Output the (x, y) coordinate of the center of the cell containing the given text.  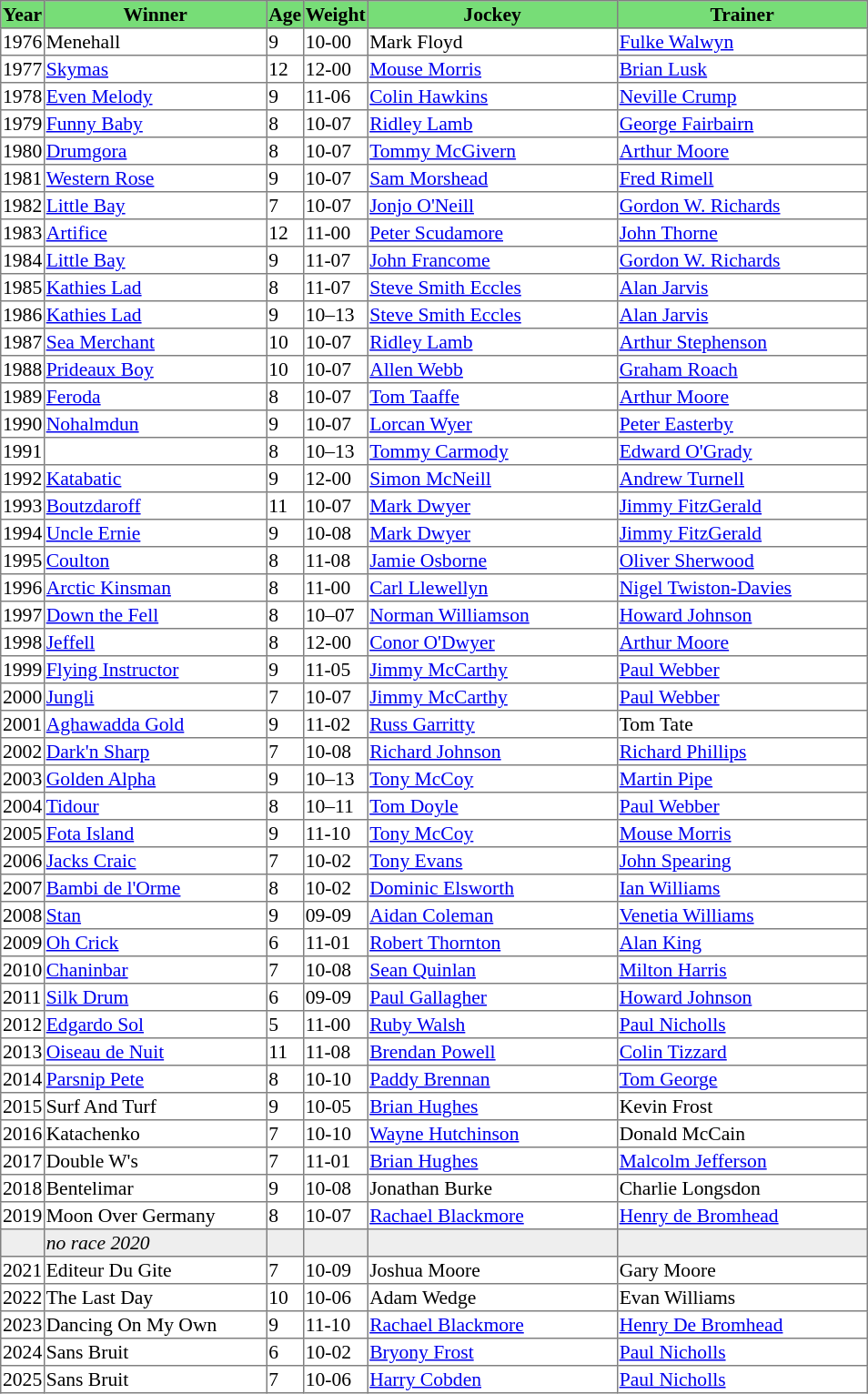
Allen Webb (492, 369)
2009 (23, 943)
Drumgora (155, 151)
Norman Williamson (492, 615)
2023 (23, 1325)
Sean Quinlan (492, 970)
Richard Phillips (742, 752)
Oliver Sherwood (742, 561)
2025 (23, 1379)
2012 (23, 1025)
Artifice (155, 233)
Flying Instructor (155, 670)
Prideaux Boy (155, 369)
11-05 (335, 670)
no race 2020 (155, 1243)
Surf And Turf (155, 1106)
1985 (23, 288)
Simon McNeill (492, 479)
11-02 (335, 724)
Milton Harris (742, 970)
Fulke Walwyn (742, 42)
Even Melody (155, 96)
2000 (23, 697)
Aghawadda Gold (155, 724)
Katachenko (155, 1134)
2004 (23, 806)
Lorcan Wyer (492, 424)
Tony Evans (492, 861)
Oh Crick (155, 943)
Dancing On My Own (155, 1325)
Alan King (742, 943)
Nohalmdun (155, 424)
2005 (23, 833)
Coulton (155, 561)
2018 (23, 1188)
Henry de Bromhead (742, 1216)
1984 (23, 260)
Skymas (155, 69)
Colin Hawkins (492, 96)
2021 (23, 1270)
1993 (23, 506)
Venetia Williams (742, 915)
Golden Alpha (155, 779)
Martin Pipe (742, 779)
Wayne Hutchinson (492, 1134)
Boutzdaroff (155, 506)
2011 (23, 997)
Ian Williams (742, 888)
Jockey (492, 15)
Tommy Carmody (492, 451)
Silk Drum (155, 997)
Carl Llewellyn (492, 588)
Moon Over Germany (155, 1216)
Malcolm Jefferson (742, 1161)
Stan (155, 915)
Paddy Brennan (492, 1079)
2002 (23, 752)
Trainer (742, 15)
Age (285, 15)
John Spearing (742, 861)
Down the Fell (155, 615)
Jeffell (155, 642)
Richard Johnson (492, 752)
1976 (23, 42)
Aidan Coleman (492, 915)
10-05 (335, 1106)
1987 (23, 342)
Charlie Longsdon (742, 1188)
Peter Scudamore (492, 233)
Western Rose (155, 178)
5 (285, 1025)
Jonjo O'Neill (492, 206)
Chaninbar (155, 970)
2010 (23, 970)
Fred Rimell (742, 178)
Edgardo Sol (155, 1025)
Weight (335, 15)
10–11 (335, 806)
The Last Day (155, 1298)
Henry De Bromhead (742, 1325)
Gary Moore (742, 1270)
2015 (23, 1106)
2007 (23, 888)
2019 (23, 1216)
Conor O'Dwyer (492, 642)
Uncle Ernie (155, 533)
1992 (23, 479)
Parsnip Pete (155, 1079)
Sam Morshead (492, 178)
Peter Easterby (742, 424)
Evan Williams (742, 1298)
2006 (23, 861)
2014 (23, 1079)
1982 (23, 206)
Brian Lusk (742, 69)
John Francome (492, 260)
Tidour (155, 806)
Double W's (155, 1161)
10-09 (335, 1270)
Harry Cobden (492, 1379)
2017 (23, 1161)
2022 (23, 1298)
1999 (23, 670)
Menehall (155, 42)
1977 (23, 69)
Arthur Stephenson (742, 342)
Mark Floyd (492, 42)
2013 (23, 1052)
1989 (23, 397)
Robert Thornton (492, 943)
10-00 (335, 42)
Katabatic (155, 479)
Bentelimar (155, 1188)
Jamie Osborne (492, 561)
1994 (23, 533)
1996 (23, 588)
Donald McCain (742, 1134)
1979 (23, 124)
Feroda (155, 397)
Sea Merchant (155, 342)
1997 (23, 615)
Fota Island (155, 833)
Tommy McGivern (492, 151)
Dominic Elsworth (492, 888)
Editeur Du Gite (155, 1270)
Nigel Twiston-Davies (742, 588)
2008 (23, 915)
1998 (23, 642)
Arctic Kinsman (155, 588)
George Fairbairn (742, 124)
John Thorne (742, 233)
Dark'n Sharp (155, 752)
Graham Roach (742, 369)
Oiseau de Nuit (155, 1052)
Tom Doyle (492, 806)
1980 (23, 151)
1986 (23, 315)
Andrew Turnell (742, 479)
Brendan Powell (492, 1052)
Neville Crump (742, 96)
10–07 (335, 615)
Russ Garritty (492, 724)
1991 (23, 451)
Funny Baby (155, 124)
Tom Tate (742, 724)
Jonathan Burke (492, 1188)
Joshua Moore (492, 1270)
1995 (23, 561)
11-06 (335, 96)
2024 (23, 1352)
Colin Tizzard (742, 1052)
1978 (23, 96)
Jungli (155, 697)
Tom Taaffe (492, 397)
1983 (23, 233)
Tom George (742, 1079)
Kevin Frost (742, 1106)
Ruby Walsh (492, 1025)
Winner (155, 15)
Bambi de l'Orme (155, 888)
Bryony Frost (492, 1352)
Edward O'Grady (742, 451)
2003 (23, 779)
1981 (23, 178)
1988 (23, 369)
Adam Wedge (492, 1298)
Jacks Craic (155, 861)
2016 (23, 1134)
1990 (23, 424)
2001 (23, 724)
Year (23, 15)
Paul Gallagher (492, 997)
